Pinpoint the cell where the given text exists, returning its [X, Y] midpoint coordinate. 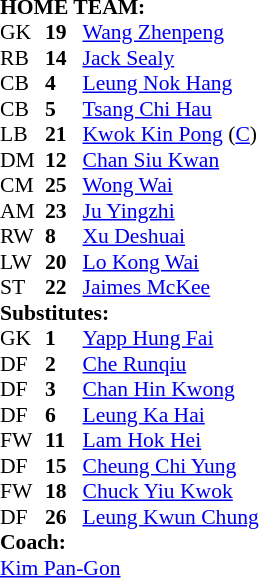
6 [64, 415]
Ju Yingzhi [170, 211]
5 [64, 109]
RB [22, 58]
AM [22, 211]
Lam Hok Hei [170, 441]
Yapp Hung Fai [170, 339]
RW [22, 237]
Wang Zhenpeng [170, 33]
Jack Sealy [170, 58]
Substitutes: [130, 313]
Wong Wai [170, 185]
Leung Nok Hang [170, 83]
CM [22, 185]
Lo Kong Wai [170, 262]
26 [64, 517]
Leung Kwun Chung [170, 517]
15 [64, 466]
Chan Hin Kwong [170, 389]
Coach: [130, 543]
2 [64, 364]
DM [22, 160]
Tsang Chi Hau [170, 109]
Che Runqiu [170, 364]
4 [64, 83]
22 [64, 287]
1 [64, 339]
11 [64, 441]
Leung Ka Hai [170, 415]
20 [64, 262]
LB [22, 135]
8 [64, 237]
12 [64, 160]
3 [64, 389]
Jaimes McKee [170, 287]
Chuck Yiu Kwok [170, 491]
19 [64, 33]
21 [64, 135]
Xu Deshuai [170, 237]
23 [64, 211]
ST [22, 287]
14 [64, 58]
LW [22, 262]
Cheung Chi Yung [170, 466]
Kwok Kin Pong (C) [170, 135]
Chan Siu Kwan [170, 160]
25 [64, 185]
18 [64, 491]
